Find where the given text appears and provide that cell's center as (x, y) coordinate. 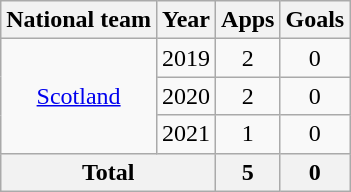
National team (79, 20)
2019 (186, 58)
2020 (186, 96)
Goals (315, 20)
5 (248, 172)
Total (108, 172)
Scotland (79, 96)
Year (186, 20)
1 (248, 134)
Apps (248, 20)
2021 (186, 134)
